Output the [x, y] coordinate of the center of the cell containing the given text.  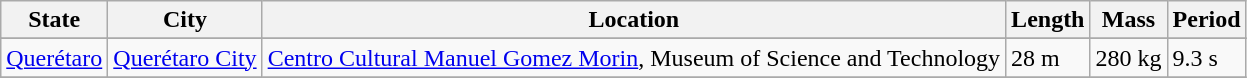
9.3 s [1206, 58]
Centro Cultural Manuel Gomez Morin, Museum of Science and Technology [634, 58]
Location [634, 20]
Period [1206, 20]
Length [1048, 20]
28 m [1048, 58]
City [185, 20]
Querétaro City [185, 58]
Querétaro [54, 58]
280 kg [1128, 58]
Mass [1128, 20]
State [54, 20]
